Capture the cell that displays the provided text and extract its [x, y] central coordinate. 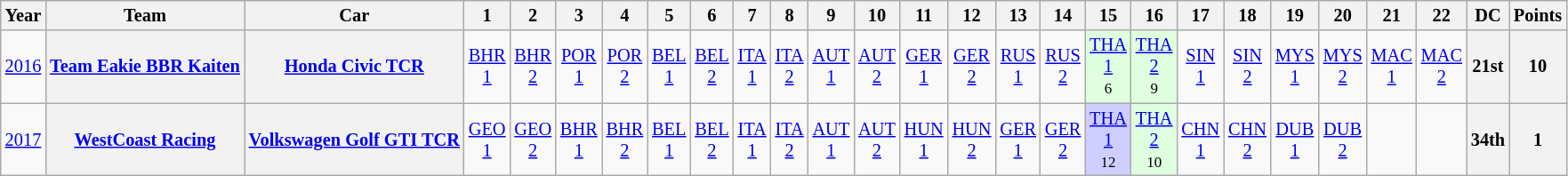
Year [23, 15]
7 [752, 15]
HUN2 [972, 140]
MAC2 [1442, 67]
2016 [23, 67]
POR2 [625, 67]
MYS2 [1343, 67]
Volkswagen Golf GTI TCR [354, 140]
Points [1538, 15]
THA210 [1154, 140]
CHN1 [1201, 140]
SIN2 [1247, 67]
2 [533, 15]
12 [972, 15]
Team [145, 15]
15 [1108, 15]
WestCoast Racing [145, 140]
18 [1247, 15]
34th [1488, 140]
22 [1442, 15]
RUS2 [1063, 67]
HUN1 [924, 140]
POR1 [579, 67]
20 [1343, 15]
MYS1 [1295, 67]
GEO2 [533, 140]
THA112 [1108, 140]
Honda Civic TCR [354, 67]
Car [354, 15]
MAC1 [1392, 67]
5 [669, 15]
Team Eakie BBR Kaiten [145, 67]
21 [1392, 15]
21st [1488, 67]
14 [1063, 15]
13 [1017, 15]
19 [1295, 15]
6 [712, 15]
3 [579, 15]
DUB1 [1295, 140]
9 [832, 15]
DC [1488, 15]
RUS1 [1017, 67]
17 [1201, 15]
THA16 [1108, 67]
THA29 [1154, 67]
DUB2 [1343, 140]
CHN2 [1247, 140]
SIN1 [1201, 67]
8 [790, 15]
2017 [23, 140]
11 [924, 15]
16 [1154, 15]
GEO1 [487, 140]
4 [625, 15]
